For the text-containing cell, return its midpoint in (X, Y) coordinate format. 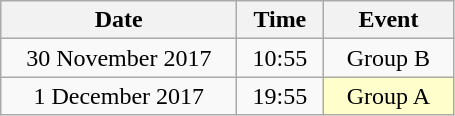
30 November 2017 (119, 58)
Date (119, 20)
1 December 2017 (119, 96)
19:55 (280, 96)
Time (280, 20)
Event (388, 20)
Group A (388, 96)
Group B (388, 58)
10:55 (280, 58)
